Find where the given text appears and provide that cell's center as (x, y) coordinate. 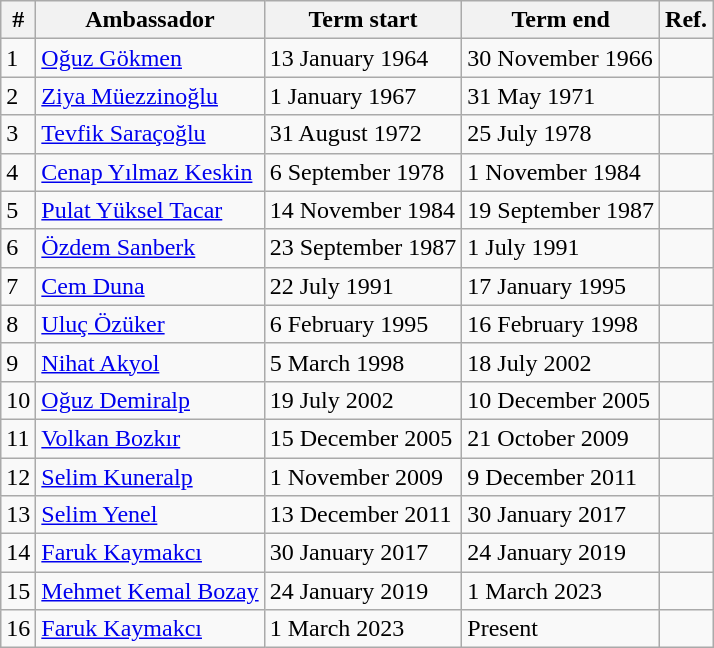
Uluç Özüker (150, 324)
6 (18, 248)
10 (18, 400)
1 July 1991 (561, 248)
1 January 1967 (363, 96)
7 (18, 286)
Term start (363, 20)
3 (18, 134)
13 (18, 515)
8 (18, 324)
Selim Yenel (150, 515)
31 August 1972 (363, 134)
Term end (561, 20)
Oğuz Demiralp (150, 400)
Selim Kuneralp (150, 477)
1 November 2009 (363, 477)
9 December 2011 (561, 477)
22 July 1991 (363, 286)
1 (18, 58)
19 July 2002 (363, 400)
15 December 2005 (363, 438)
16 February 1998 (561, 324)
16 (18, 629)
19 September 1987 (561, 210)
23 September 1987 (363, 248)
2 (18, 96)
Oğuz Gökmen (150, 58)
13 December 2011 (363, 515)
4 (18, 172)
5 March 1998 (363, 362)
Cem Duna (150, 286)
11 (18, 438)
Present (561, 629)
Volkan Bozkır (150, 438)
30 November 1966 (561, 58)
Cenap Yılmaz Keskin (150, 172)
15 (18, 591)
Tevfik Saraçoğlu (150, 134)
6 September 1978 (363, 172)
17 January 1995 (561, 286)
5 (18, 210)
25 July 1978 (561, 134)
Pulat Yüksel Tacar (150, 210)
9 (18, 362)
13 January 1964 (363, 58)
21 October 2009 (561, 438)
1 November 1984 (561, 172)
# (18, 20)
Ziya Müezzinoğlu (150, 96)
Mehmet Kemal Bozay (150, 591)
14 (18, 553)
18 July 2002 (561, 362)
14 November 1984 (363, 210)
12 (18, 477)
Nihat Akyol (150, 362)
Özdem Sanberk (150, 248)
Ref. (686, 20)
31 May 1971 (561, 96)
Ambassador (150, 20)
10 December 2005 (561, 400)
6 February 1995 (363, 324)
